Return the [x, y] coordinate for the center point of the cell that contains the specified text.  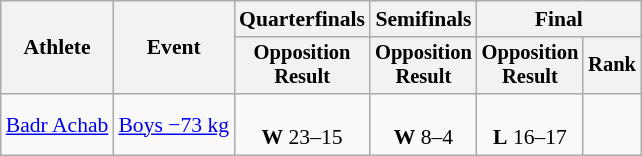
Athlete [58, 48]
Badr Achab [58, 124]
L 16–17 [530, 124]
Semifinals [424, 19]
Boys −73 kg [174, 124]
W 23–15 [302, 124]
W 8–4 [424, 124]
Event [174, 48]
Quarterfinals [302, 19]
Rank [612, 66]
Final [559, 19]
